Determine the [X, Y] coordinate at the center of the cell enclosing the given text.  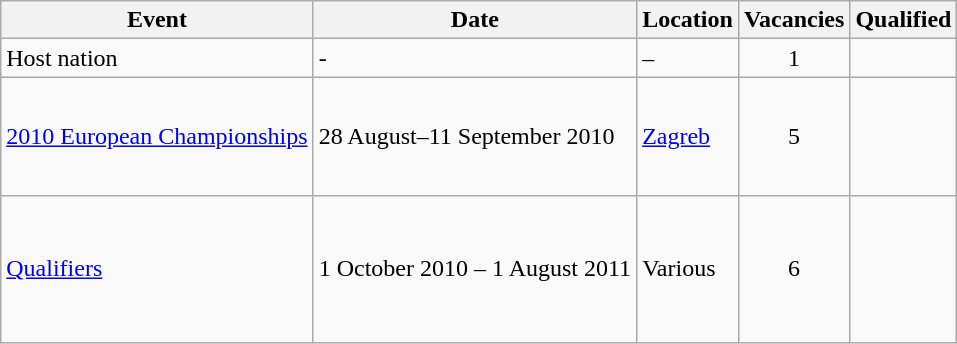
Vacancies [794, 20]
Qualified [904, 20]
Location [688, 20]
Host nation [157, 58]
- [474, 58]
6 [794, 269]
1 October 2010 – 1 August 2011 [474, 269]
– [688, 58]
Various [688, 269]
5 [794, 136]
Qualifiers [157, 269]
Zagreb [688, 136]
1 [794, 58]
Event [157, 20]
28 August–11 September 2010 [474, 136]
Date [474, 20]
2010 European Championships [157, 136]
